Detect which cell encompasses the target text, then output its (X, Y) center coordinate. 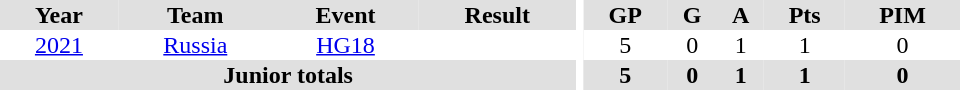
Junior totals (288, 75)
PIM (902, 15)
Team (196, 15)
GP (625, 15)
Year (59, 15)
2021 (59, 45)
A (740, 15)
G (692, 15)
Result (497, 15)
Russia (196, 45)
HG18 (346, 45)
Pts (804, 15)
Event (346, 15)
